Output the [X, Y] coordinate of the center of the cell containing the given text.  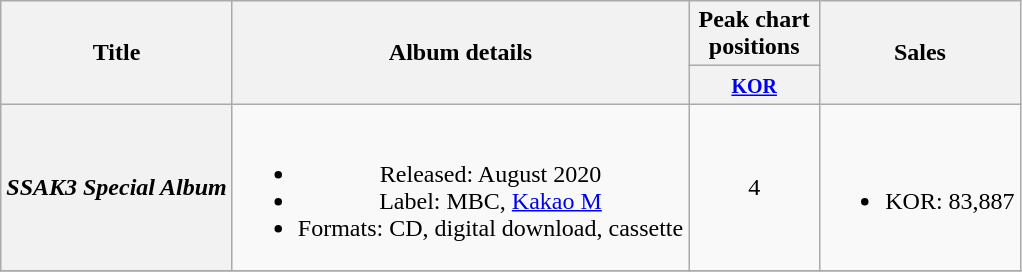
Title [117, 52]
SSAK3 Special Album [117, 188]
Album details [460, 52]
4 [754, 188]
Peak chart positions [754, 34]
KOR: 83,887 [920, 188]
KOR [754, 85]
Released: August 2020Label: MBC, Kakao MFormats: CD, digital download, cassette [460, 188]
Sales [920, 52]
